Provide the [X, Y] coordinate of the cell's center where the given text is located.  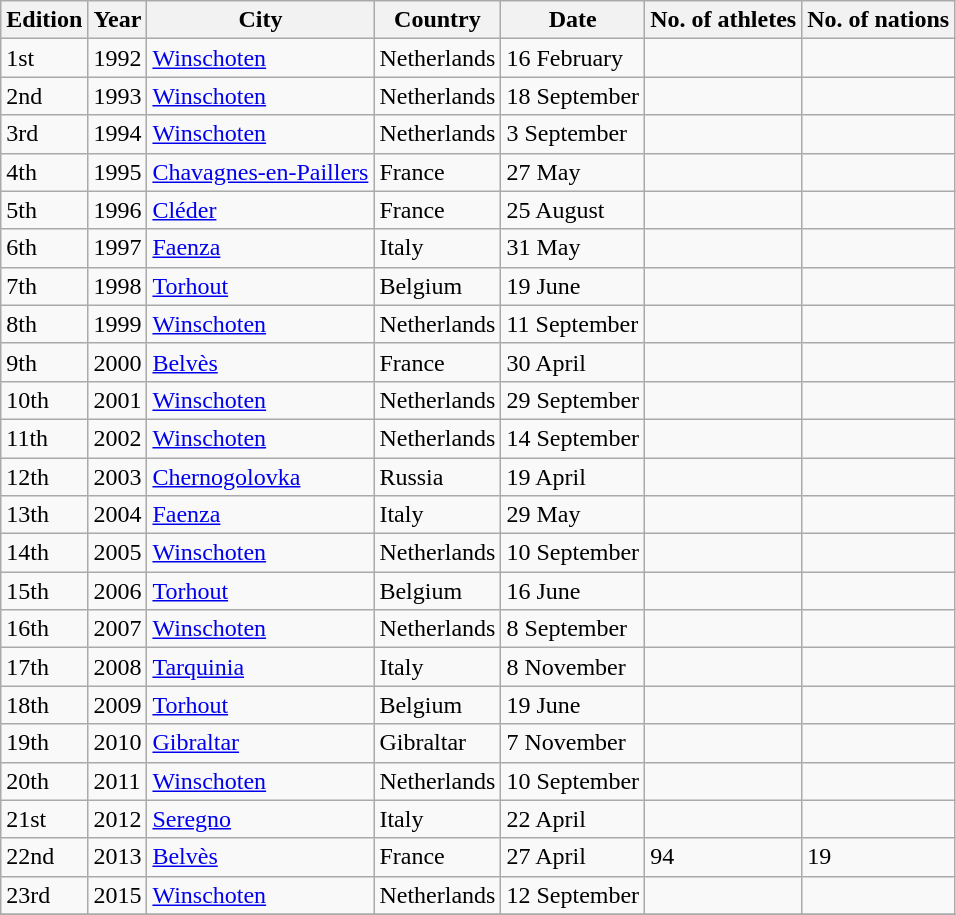
1999 [118, 324]
94 [724, 857]
22 April [573, 819]
2002 [118, 438]
16th [44, 629]
25 August [573, 210]
No. of athletes [724, 20]
Russia [438, 477]
2015 [118, 895]
14 September [573, 438]
2009 [118, 705]
7 November [573, 743]
4th [44, 172]
2012 [118, 819]
2nd [44, 96]
1997 [118, 248]
12th [44, 477]
22nd [44, 857]
18th [44, 705]
2001 [118, 400]
19 April [573, 477]
1998 [118, 286]
23rd [44, 895]
11th [44, 438]
1992 [118, 58]
12 September [573, 895]
Chernogolovka [260, 477]
2007 [118, 629]
1993 [118, 96]
19 [878, 857]
Cléder [260, 210]
Country [438, 20]
3rd [44, 134]
31 May [573, 248]
Date [573, 20]
21st [44, 819]
2003 [118, 477]
Tarquinia [260, 667]
6th [44, 248]
Year [118, 20]
1st [44, 58]
No. of nations [878, 20]
27 April [573, 857]
16 February [573, 58]
2010 [118, 743]
2013 [118, 857]
2006 [118, 591]
2000 [118, 362]
2004 [118, 515]
29 September [573, 400]
8 September [573, 629]
5th [44, 210]
11 September [573, 324]
20th [44, 781]
Edition [44, 20]
Seregno [260, 819]
13th [44, 515]
19th [44, 743]
27 May [573, 172]
2005 [118, 553]
City [260, 20]
9th [44, 362]
1996 [118, 210]
7th [44, 286]
Chavagnes-en-Paillers [260, 172]
8 November [573, 667]
17th [44, 667]
1995 [118, 172]
14th [44, 553]
18 September [573, 96]
1994 [118, 134]
2011 [118, 781]
30 April [573, 362]
3 September [573, 134]
29 May [573, 515]
8th [44, 324]
10th [44, 400]
15th [44, 591]
2008 [118, 667]
16 June [573, 591]
